Return the (x, y) coordinate for the center point of the cell that contains the specified text.  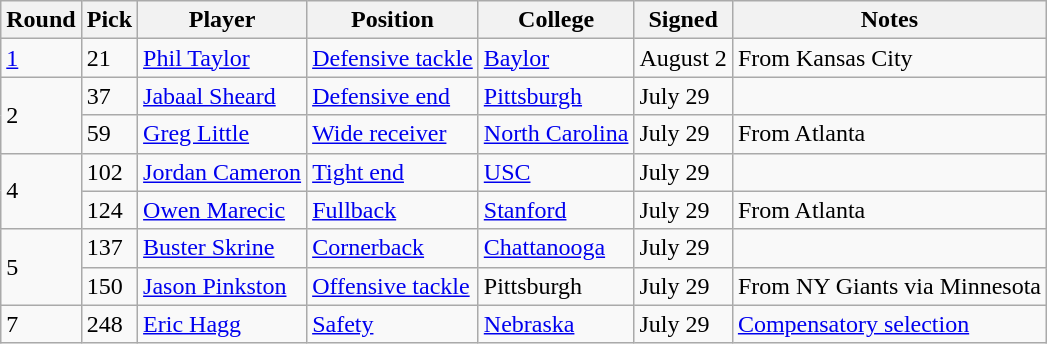
59 (109, 134)
Offensive tackle (393, 286)
Safety (393, 324)
4 (41, 191)
150 (109, 286)
Wide receiver (393, 134)
Nebraska (556, 324)
7 (41, 324)
1 (41, 58)
Buster Skrine (222, 248)
Position (393, 20)
248 (109, 324)
Defensive tackle (393, 58)
North Carolina (556, 134)
2 (41, 115)
USC (556, 172)
Stanford (556, 210)
From Kansas City (889, 58)
Phil Taylor (222, 58)
Player (222, 20)
Defensive end (393, 96)
Cornerback (393, 248)
Compensatory selection (889, 324)
From NY Giants via Minnesota (889, 286)
Eric Hagg (222, 324)
Owen Marecic (222, 210)
Jabaal Sheard (222, 96)
37 (109, 96)
21 (109, 58)
102 (109, 172)
College (556, 20)
August 2 (683, 58)
Pick (109, 20)
5 (41, 267)
Greg Little (222, 134)
Chattanooga (556, 248)
Jason Pinkston (222, 286)
124 (109, 210)
Jordan Cameron (222, 172)
Baylor (556, 58)
Fullback (393, 210)
Notes (889, 20)
Signed (683, 20)
137 (109, 248)
Round (41, 20)
Tight end (393, 172)
